Return the [x, y] coordinate for the center point of the cell that contains the specified text.  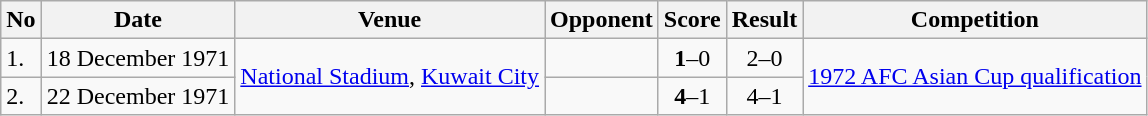
National Stadium, Kuwait City [390, 77]
No [21, 20]
18 December 1971 [138, 58]
Opponent [602, 20]
1. [21, 58]
2–0 [764, 58]
22 December 1971 [138, 96]
Competition [975, 20]
2. [21, 96]
1–0 [692, 58]
Result [764, 20]
1972 AFC Asian Cup qualification [975, 77]
Venue [390, 20]
Date [138, 20]
Score [692, 20]
